Pinpoint the cell where the given text exists, returning its (X, Y) midpoint coordinate. 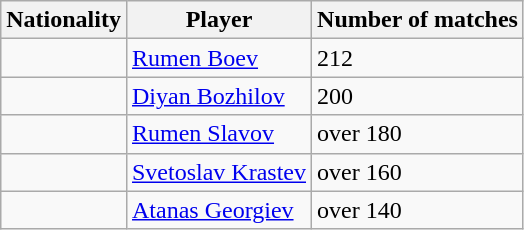
over 180 (418, 134)
200 (418, 96)
Rumen Slavov (218, 134)
Svetoslav Krastev (218, 172)
over 160 (418, 172)
Player (218, 20)
Nationality (64, 20)
Diyan Bozhilov (218, 96)
212 (418, 58)
Rumen Boev (218, 58)
over 140 (418, 210)
Number of matches (418, 20)
Atanas Georgiev (218, 210)
